Output the [x, y] coordinate of the center of the cell containing the given text.  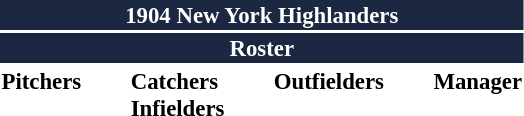
1904 New York Highlanders [262, 15]
Roster [262, 48]
